Provide the (X, Y) coordinate of the cell's center where the given text is located.  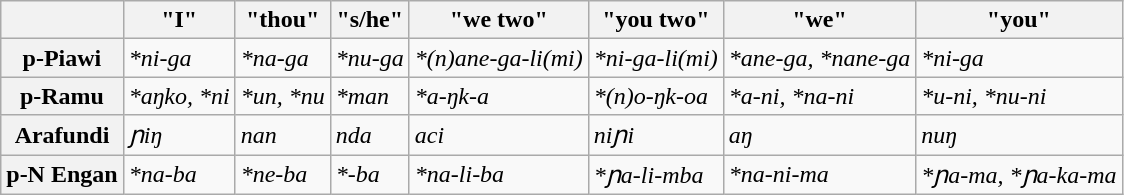
*ni-ga-li(mi) (656, 58)
*u-ni, *nu-ni (1019, 96)
*-ba (370, 174)
*nu-ga (370, 58)
*na-li-ba (498, 174)
"you" (1019, 20)
"you two" (656, 20)
*ne-ba (282, 174)
*(n)ane-ga-li(mi) (498, 58)
"I" (179, 20)
*a-ni, *na-ni (819, 96)
nan (282, 135)
"thou" (282, 20)
p-Ramu (62, 96)
*na-ni-ma (819, 174)
*ɲa-li-mba (656, 174)
*ane-ga, *nane-ga (819, 58)
"we" (819, 20)
*na-ba (179, 174)
nuŋ (1019, 135)
Arafundi (62, 135)
*man (370, 96)
"s/he" (370, 20)
*a-ŋk-a (498, 96)
*un, *nu (282, 96)
*na-ga (282, 58)
"we two" (498, 20)
aci (498, 135)
*ɲa-ma, *ɲa-ka-ma (1019, 174)
aŋ (819, 135)
*aŋko, *ni (179, 96)
nda (370, 135)
*(n)o-ŋk-oa (656, 96)
niɲi (656, 135)
p-Piawi (62, 58)
ɲiŋ (179, 135)
p-N Engan (62, 174)
